For the text-containing cell, return its midpoint in (x, y) coordinate format. 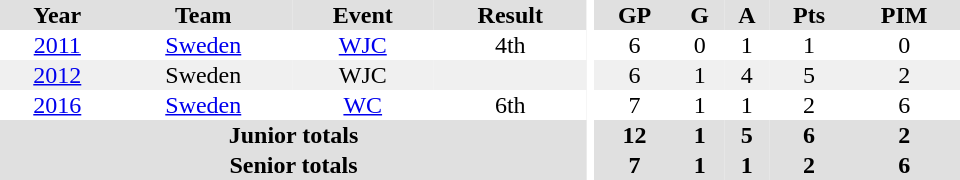
PIM (904, 15)
2011 (58, 45)
Junior totals (294, 135)
Event (363, 15)
Year (58, 15)
2012 (58, 75)
Pts (810, 15)
WC (363, 105)
A (747, 15)
6th (511, 105)
12 (635, 135)
Result (511, 15)
Senior totals (294, 165)
2016 (58, 105)
4th (511, 45)
4 (747, 75)
Team (204, 15)
G (700, 15)
GP (635, 15)
